Capture the cell that displays the provided text and extract its (X, Y) central coordinate. 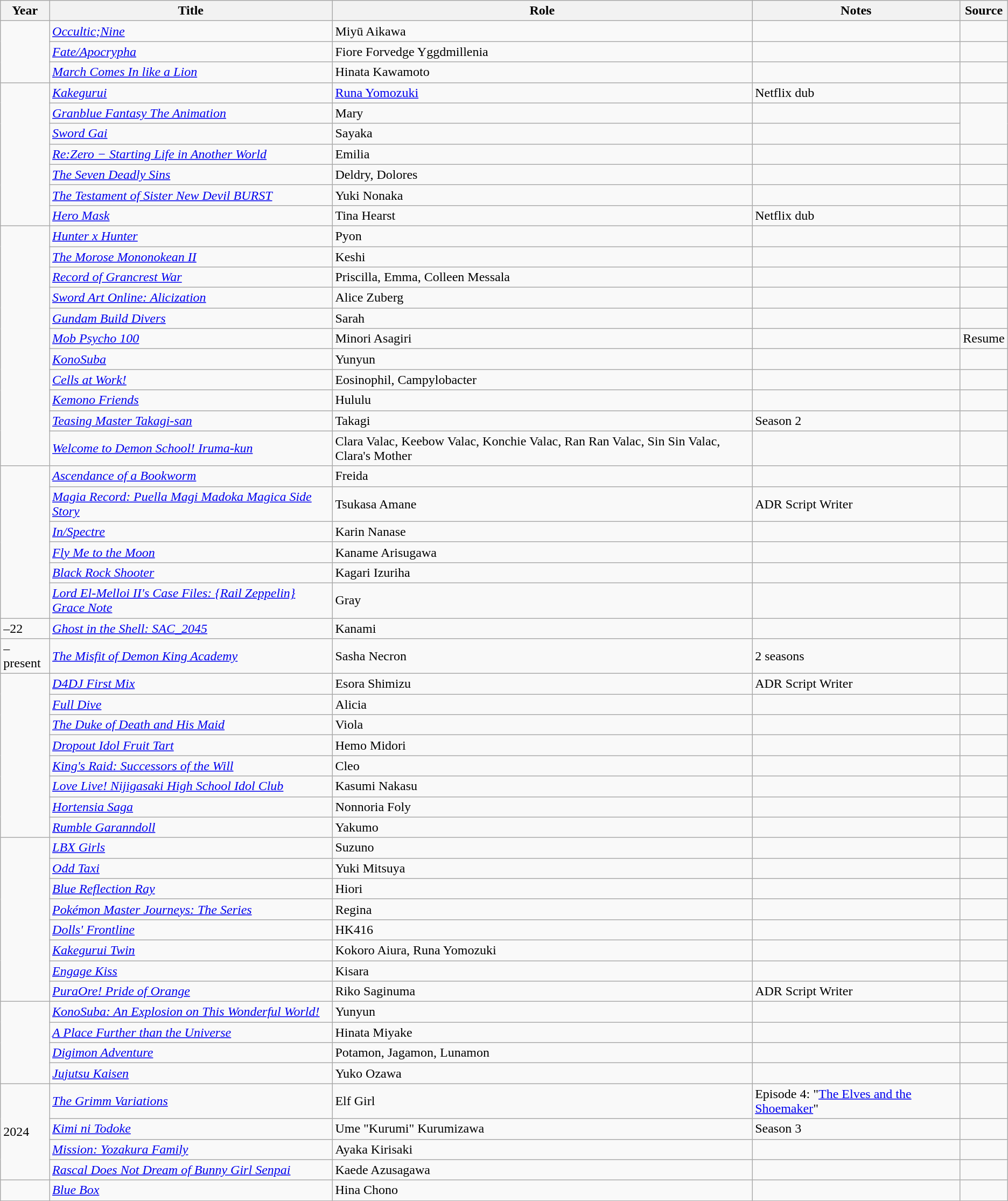
Hiori (542, 889)
Kemono Friends (191, 400)
The Grimm Variations (191, 1101)
Regina (542, 909)
Yuki Mitsuya (542, 868)
PuraOre! Pride of Orange (191, 991)
Kisara (542, 971)
Sword Gai (191, 134)
Odd Taxi (191, 868)
Digimon Adventure (191, 1053)
Dolls' Frontline (191, 930)
Hululu (542, 400)
Occultic;Nine (191, 31)
Welcome to Demon School! Iruma-kun (191, 448)
In/Spectre (191, 532)
Full Dive (191, 704)
KonoSuba: An Explosion on This Wonderful World! (191, 1012)
2024 (25, 1132)
Sword Art Online: Alicization (191, 298)
Mary (542, 113)
Hinata Miyake (542, 1032)
Gray (542, 600)
Mission: Yozakura Family (191, 1149)
Keshi (542, 257)
Runa Yomozuki (542, 93)
Kokoro Aiura, Runa Yomozuki (542, 950)
Role (542, 11)
D4DJ First Mix (191, 684)
Lord El-Melloi II's Case Files: {Rail Zeppelin} Grace Note (191, 600)
Hortensia Saga (191, 807)
Cleo (542, 766)
Notes (856, 11)
Kakegurui Twin (191, 950)
Hero Mask (191, 215)
Love Live! Nijigasaki High School Idol Club (191, 786)
Black Rock Shooter (191, 572)
Sasha Necron (542, 656)
Miyū Aikawa (542, 31)
Minori Asagiri (542, 339)
The Duke of Death and His Maid (191, 725)
Source (984, 11)
Alice Zuberg (542, 298)
Alicia (542, 704)
Season 2 (856, 421)
Kanami (542, 629)
Year (25, 11)
Ghost in the Shell: SAC_2045 (191, 629)
The Morose Mononokean II (191, 257)
Title (191, 11)
–22 (25, 629)
Kimi ni Todoke (191, 1129)
Nonnoria Foly (542, 807)
Karin Nanase (542, 532)
Blue Box (191, 1190)
Emilia (542, 154)
Riko Saginuma (542, 991)
Fly Me to the Moon (191, 552)
KonoSuba (191, 359)
Sayaka (542, 134)
Hunter x Hunter (191, 236)
Pokémon Master Journeys: The Series (191, 909)
Blue Reflection Ray (191, 889)
Granblue Fantasy The Animation (191, 113)
LBX Girls (191, 848)
Rascal Does Not Dream of Bunny Girl Senpai (191, 1170)
A Place Further than the Universe (191, 1032)
Takagi (542, 421)
Esora Shimizu (542, 684)
The Misfit of Demon King Academy (191, 656)
Episode 4: "The Elves and the Shoemaker" (856, 1101)
Tina Hearst (542, 215)
Re:Zero − Starting Life in Another World (191, 154)
Kasumi Nakasu (542, 786)
Hina Chono (542, 1190)
Mob Psycho 100 (191, 339)
Freida (542, 476)
The Testament of Sister New Devil BURST (191, 195)
March Comes In like a Lion (191, 72)
Yuko Ozawa (542, 1073)
Ayaka Kirisaki (542, 1149)
Pyon (542, 236)
–present (25, 656)
Kakegurui (191, 93)
Yuki Nonaka (542, 195)
Elf Girl (542, 1101)
Hinata Kawamoto (542, 72)
Dropout Idol Fruit Tart (191, 745)
Rumble Garanndoll (191, 827)
Hemo Midori (542, 745)
Fate/Apocrypha (191, 52)
Teasing Master Takagi-san (191, 421)
Kaname Arisugawa (542, 552)
2 seasons (856, 656)
Fiore Forvedge Yggdmillenia (542, 52)
The Seven Deadly Sins (191, 174)
Magia Record: Puella Magi Madoka Magica Side Story (191, 504)
Potamon, Jagamon, Lunamon (542, 1053)
Record of Grancrest War (191, 277)
HK416 (542, 930)
Viola (542, 725)
Season 3 (856, 1129)
Kaede Azusagawa (542, 1170)
Sarah (542, 318)
Resume (984, 339)
Tsukasa Amane (542, 504)
Priscilla, Emma, Colleen Messala (542, 277)
Gundam Build Divers (191, 318)
King's Raid: Successors of the Will (191, 766)
Eosinophil, Campylobacter (542, 380)
Ume "Kurumi" Kurumizawa (542, 1129)
Yakumo (542, 827)
Engage Kiss (191, 971)
Deldry, Dolores (542, 174)
Cells at Work! (191, 380)
Clara Valac, Keebow Valac, Konchie Valac, Ran Ran Valac, Sin Sin Valac, Clara's Mother (542, 448)
Ascendance of a Bookworm (191, 476)
Kagari Izuriha (542, 572)
Jujutsu Kaisen (191, 1073)
Suzuno (542, 848)
